Scan for the cell matching the given text and deliver its (X, Y) coordinate at center. 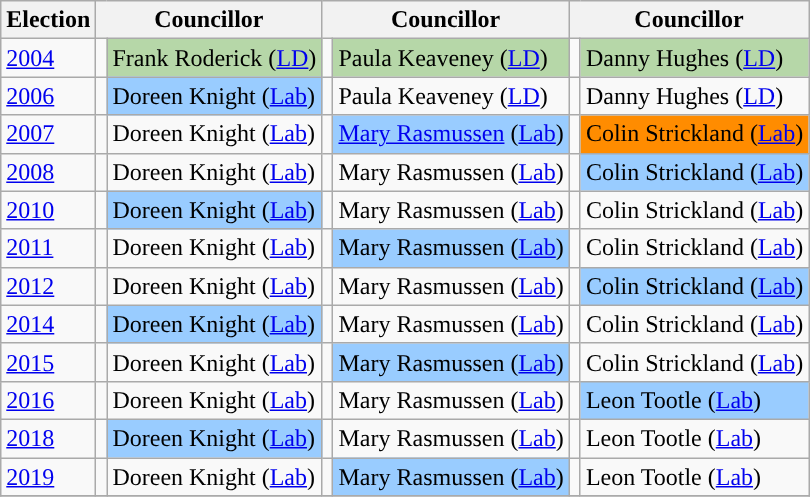
2008 (48, 172)
2010 (48, 210)
2019 (48, 477)
2016 (48, 400)
2014 (48, 324)
2012 (48, 286)
2011 (48, 248)
2007 (48, 134)
2015 (48, 362)
2018 (48, 438)
2006 (48, 96)
Frank Roderick (LD) (214, 58)
Election (48, 20)
2004 (48, 58)
